Extract the [X, Y] coordinate from the center of the cell holding the provided text.  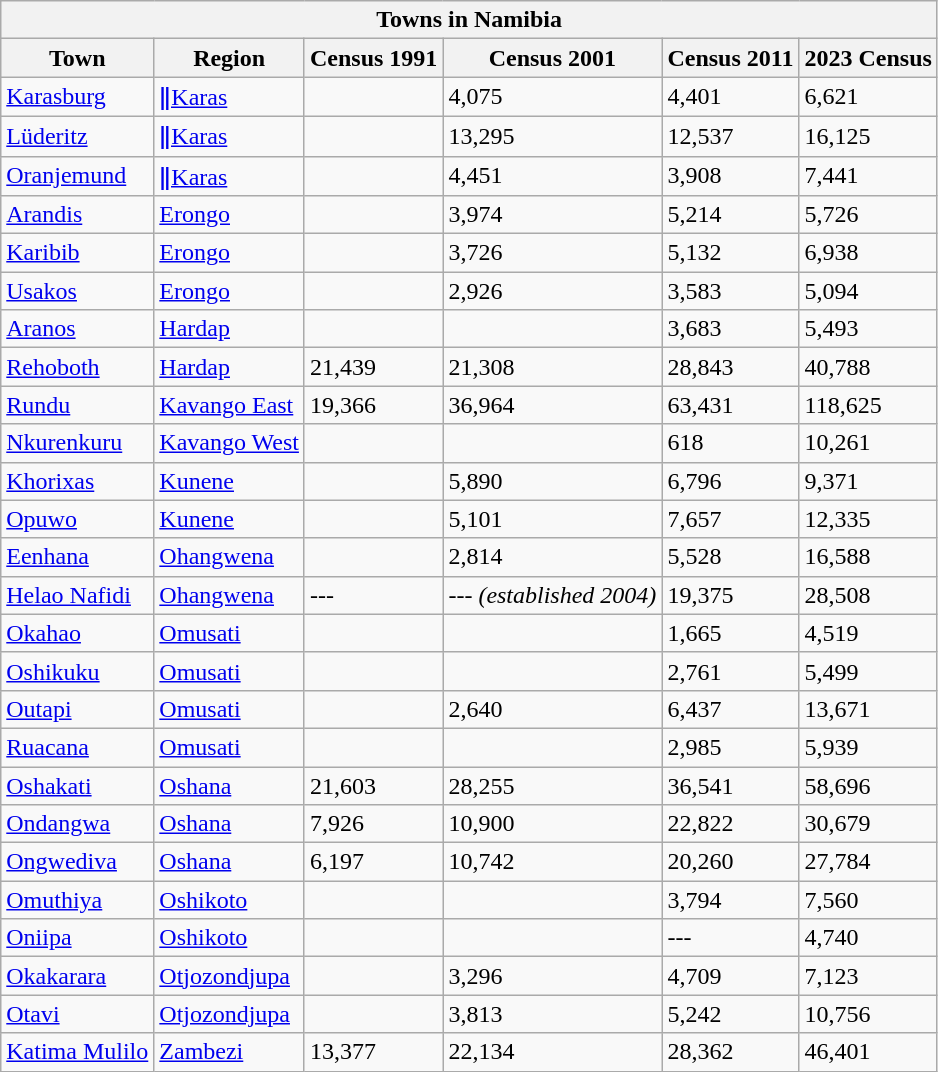
16,588 [868, 557]
4,075 [552, 97]
10,261 [868, 443]
5,726 [868, 215]
46,401 [868, 1052]
Kavango East [230, 405]
2,814 [552, 557]
6,621 [868, 97]
22,134 [552, 1052]
21,308 [552, 367]
Okahao [78, 633]
Rundu [78, 405]
10,742 [552, 862]
Karibib [78, 253]
30,679 [868, 824]
Otavi [78, 1014]
2,640 [552, 709]
5,528 [730, 557]
7,123 [868, 976]
Karasburg [78, 97]
12,335 [868, 519]
118,625 [868, 405]
5,499 [868, 671]
Census 2001 [552, 58]
6,796 [730, 481]
4,709 [730, 976]
20,260 [730, 862]
Lüderitz [78, 136]
13,377 [373, 1052]
5,214 [730, 215]
Aranos [78, 329]
2,985 [730, 747]
6,938 [868, 253]
5,939 [868, 747]
3,813 [552, 1014]
28,843 [730, 367]
36,964 [552, 405]
28,362 [730, 1052]
3,726 [552, 253]
5,094 [868, 291]
63,431 [730, 405]
4,451 [552, 176]
27,784 [868, 862]
5,101 [552, 519]
9,371 [868, 481]
618 [730, 443]
5,890 [552, 481]
Khorixas [78, 481]
13,671 [868, 709]
Okakarara [78, 976]
3,583 [730, 291]
Oshakati [78, 785]
Usakos [78, 291]
Eenhana [78, 557]
Nkurenkuru [78, 443]
--- (established 2004) [552, 595]
Oshikuku [78, 671]
21,603 [373, 785]
3,296 [552, 976]
4,401 [730, 97]
28,508 [868, 595]
5,242 [730, 1014]
Omuthiya [78, 900]
3,908 [730, 176]
2,761 [730, 671]
4,740 [868, 938]
Ongwediva [78, 862]
7,560 [868, 900]
2,926 [552, 291]
36,541 [730, 785]
3,683 [730, 329]
7,926 [373, 824]
Oniipa [78, 938]
Kavango West [230, 443]
Ruacana [78, 747]
Town [78, 58]
Helao Nafidi [78, 595]
10,900 [552, 824]
16,125 [868, 136]
5,132 [730, 253]
Zambezi [230, 1052]
5,493 [868, 329]
Region [230, 58]
Census 2011 [730, 58]
Towns in Namibia [470, 20]
4,519 [868, 633]
6,197 [373, 862]
7,657 [730, 519]
Opuwo [78, 519]
3,794 [730, 900]
21,439 [373, 367]
28,255 [552, 785]
Katima Mulilo [78, 1052]
3,974 [552, 215]
Ondangwa [78, 824]
10,756 [868, 1014]
7,441 [868, 176]
Rehoboth [78, 367]
19,366 [373, 405]
6,437 [730, 709]
1,665 [730, 633]
58,696 [868, 785]
Census 1991 [373, 58]
22,822 [730, 824]
13,295 [552, 136]
40,788 [868, 367]
19,375 [730, 595]
Arandis [78, 215]
Outapi [78, 709]
Oranjemund [78, 176]
2023 Census [868, 58]
12,537 [730, 136]
